Find where the given text appears and provide that cell's center as (X, Y) coordinate. 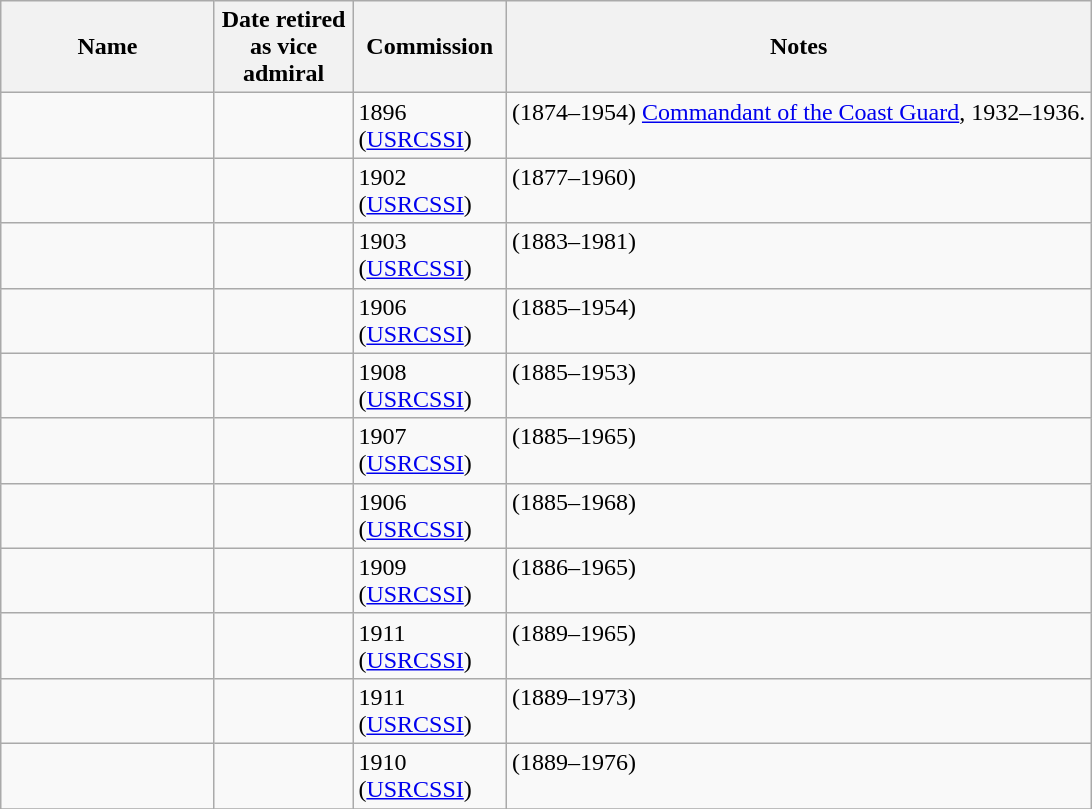
(1889–1973) (798, 710)
Name (108, 47)
Notes (798, 47)
1909 (USRCSSI) (430, 580)
(1885–1965) (798, 450)
(1883–1981) (798, 256)
(1885–1953) (798, 386)
(1885–1968) (798, 516)
Date retired as vice admiral (284, 47)
Commission (430, 47)
1896 (USRCSSI) (430, 126)
1908 (USRCSSI) (430, 386)
(1885–1954) (798, 320)
(1886–1965) (798, 580)
1903 (USRCSSI) (430, 256)
(1889–1965) (798, 646)
1910 (USRCSSI) (430, 776)
(1874–1954) Commandant of the Coast Guard, 1932–1936. (798, 126)
(1889–1976) (798, 776)
1902 (USRCSSI) (430, 190)
1907 (USRCSSI) (430, 450)
(1877–1960) (798, 190)
